Find where the given text appears and provide that cell's center as (X, Y) coordinate. 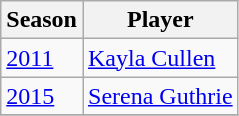
Serena Guthrie (160, 96)
Kayla Cullen (160, 58)
2015 (42, 96)
2011 (42, 58)
Player (160, 20)
Season (42, 20)
